Scan for the cell matching the given text and deliver its [x, y] coordinate at center. 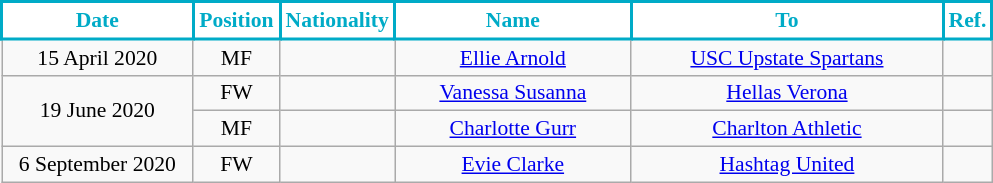
Date [98, 20]
USC Upstate Spartans [787, 57]
Hellas Verona [787, 93]
Ref. [968, 20]
Ellie Arnold [514, 57]
Vanessa Susanna [514, 93]
Name [514, 20]
6 September 2020 [98, 165]
19 June 2020 [98, 110]
Charlton Athletic [787, 129]
Evie Clarke [514, 165]
Nationality [338, 20]
Charlotte Gurr [514, 129]
Position [236, 20]
15 April 2020 [98, 57]
Hashtag United [787, 165]
To [787, 20]
